Provide the (x, y) coordinate of the cell's center where the given text is located.  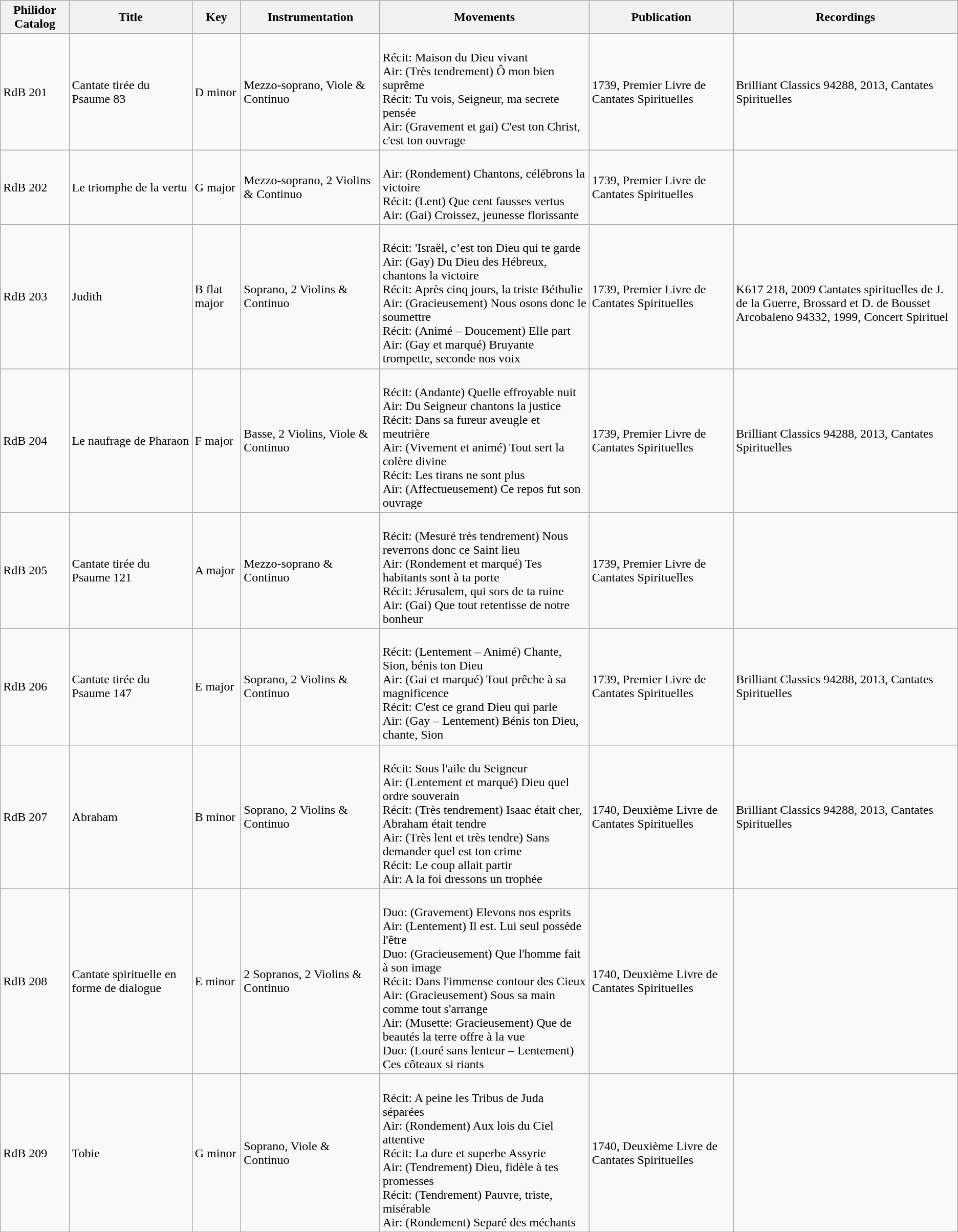
Abraham (130, 817)
Key (216, 17)
RdB 209 (35, 1153)
E minor (216, 981)
Instrumentation (310, 17)
B minor (216, 817)
Tobie (130, 1153)
RdB 204 (35, 440)
Basse, 2 Violins, Viole & Continuo (310, 440)
RdB 205 (35, 570)
Cantate tirée du Psaume 147 (130, 687)
Judith (130, 297)
Mezzo-soprano & Continuo (310, 570)
RdB 208 (35, 981)
RdB 207 (35, 817)
2 Sopranos, 2 Violins & Continuo (310, 981)
Cantate spirituelle en forme de dialogue (130, 981)
Publication (661, 17)
RdB 202 (35, 187)
Air: (Rondement) Chantons, célébrons la victoire Récit: (Lent) Que cent fausses vertus Air: (Gai) Croissez, jeunesse florissante (484, 187)
RdB 201 (35, 92)
Le triomphe de la vertu (130, 187)
K617 218, 2009 Cantates spirituelles de J. de la Guerre, Brossard et D. de Bousset Arcobaleno 94332, 1999, Concert Spirituel (845, 297)
Recordings (845, 17)
Movements (484, 17)
Soprano, Viole & Continuo (310, 1153)
Le naufrage de Pharaon (130, 440)
Mezzo-soprano, Viole & Continuo (310, 92)
B flat major (216, 297)
Cantate tirée du Psaume 121 (130, 570)
G minor (216, 1153)
Cantate tirée du Psaume 83 (130, 92)
E major (216, 687)
G major (216, 187)
A major (216, 570)
D minor (216, 92)
RdB 203 (35, 297)
Philidor Catalog (35, 17)
Mezzo-soprano, 2 Violins & Continuo (310, 187)
F major (216, 440)
RdB 206 (35, 687)
Title (130, 17)
